Search for the cell housing the specified text and yield its [x, y] center coordinate. 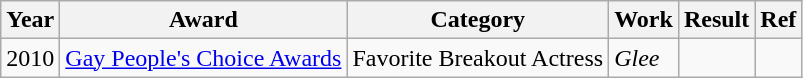
Year [30, 20]
Work [644, 20]
Favorite Breakout Actress [478, 58]
Ref [778, 20]
Gay People's Choice Awards [204, 58]
Result [716, 20]
Glee [644, 58]
Category [478, 20]
2010 [30, 58]
Award [204, 20]
